For the text-containing cell, return its midpoint in [x, y] coordinate format. 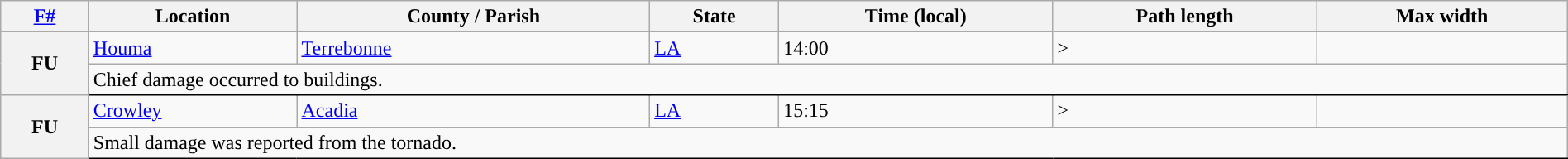
14:00 [916, 48]
State [715, 17]
Acadia [473, 111]
Crowley [193, 111]
Chief damage occurred to buildings. [828, 79]
Houma [193, 48]
Location [193, 17]
Path length [1184, 17]
County / Parish [473, 17]
F# [45, 17]
Terrebonne [473, 48]
Max width [1442, 17]
Small damage was reported from the tornado. [828, 142]
15:15 [916, 111]
Time (local) [916, 17]
